Locate the cell with the specified text and output its [X, Y] center coordinate. 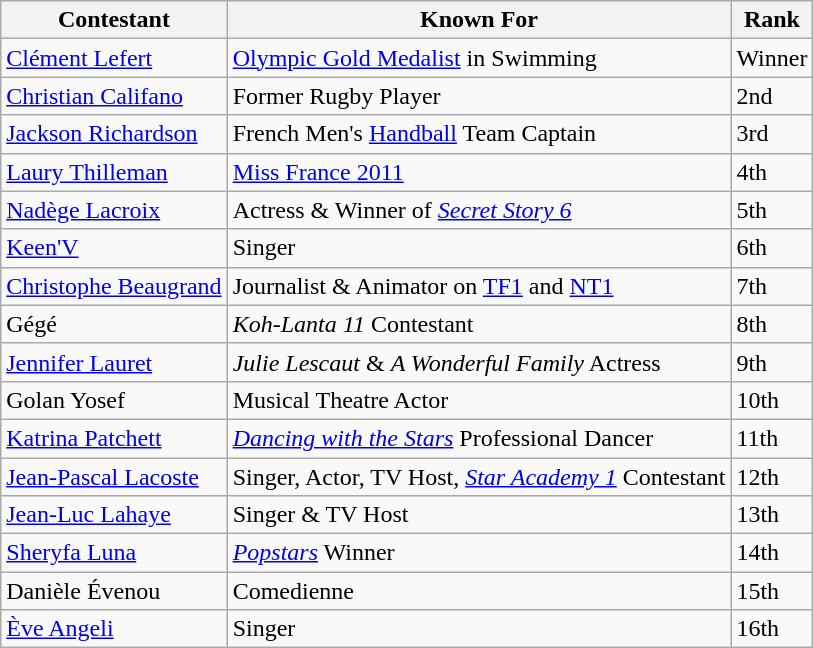
Julie Lescaut & A Wonderful Family Actress [479, 362]
Contestant [114, 20]
Clément Lefert [114, 58]
13th [772, 515]
Sheryfa Luna [114, 553]
16th [772, 629]
Danièle Évenou [114, 591]
7th [772, 286]
Golan Yosef [114, 400]
Nadège Lacroix [114, 210]
5th [772, 210]
Gégé [114, 324]
11th [772, 438]
Rank [772, 20]
Singer & TV Host [479, 515]
Jennifer Lauret [114, 362]
Comedienne [479, 591]
8th [772, 324]
Laury Thilleman [114, 172]
2nd [772, 96]
Winner [772, 58]
14th [772, 553]
Popstars Winner [479, 553]
Journalist & Animator on TF1 and NT1 [479, 286]
Jean-Luc Lahaye [114, 515]
Ève Angeli [114, 629]
Christian Califano [114, 96]
Jean-Pascal Lacoste [114, 477]
Known For [479, 20]
Actress & Winner of Secret Story 6 [479, 210]
Miss France 2011 [479, 172]
3rd [772, 134]
Jackson Richardson [114, 134]
9th [772, 362]
10th [772, 400]
Koh-Lanta 11 Contestant [479, 324]
4th [772, 172]
Keen'V [114, 248]
Olympic Gold Medalist in Swimming [479, 58]
Musical Theatre Actor [479, 400]
Dancing with the Stars Professional Dancer [479, 438]
Former Rugby Player [479, 96]
12th [772, 477]
15th [772, 591]
6th [772, 248]
French Men's Handball Team Captain [479, 134]
Katrina Patchett [114, 438]
Christophe Beaugrand [114, 286]
Singer, Actor, TV Host, Star Academy 1 Contestant [479, 477]
